Return the [X, Y] coordinate for the center point of the cell that contains the specified text.  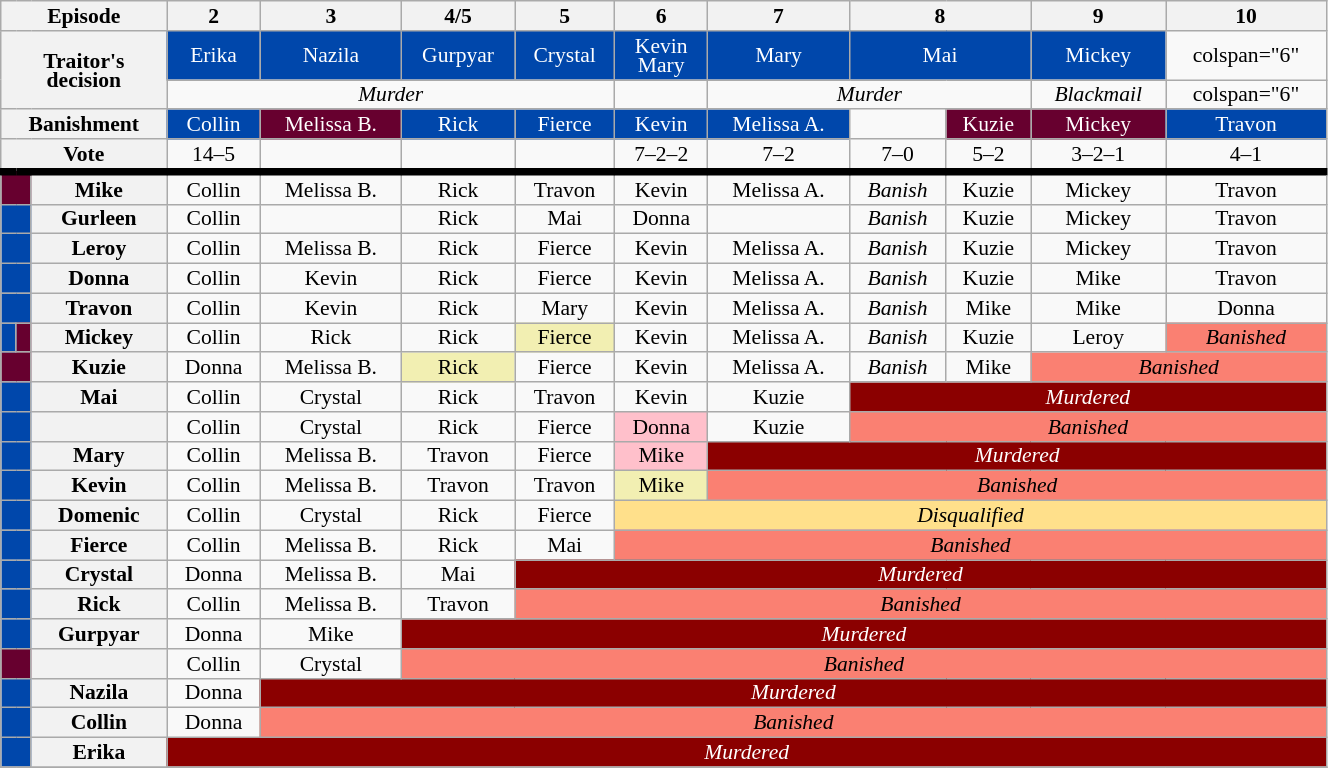
3 [330, 16]
3–2–1 [1098, 156]
7–0 [898, 156]
2 [214, 16]
Traitor'sdecision [84, 70]
Episode [84, 16]
14–5 [214, 156]
4–1 [1246, 156]
8 [940, 16]
6 [662, 16]
7–2–2 [662, 156]
5–2 [988, 156]
Blackmail [1098, 95]
9 [1098, 16]
5 [565, 16]
Banishment [84, 125]
7–2 [778, 156]
Vote [84, 156]
Disqualified [971, 516]
Domenic [99, 516]
10 [1246, 16]
4/5 [458, 16]
Gurleen [99, 219]
7 [778, 16]
KevinMary [662, 56]
